Locate the cell with the specified text and output its [x, y] center coordinate. 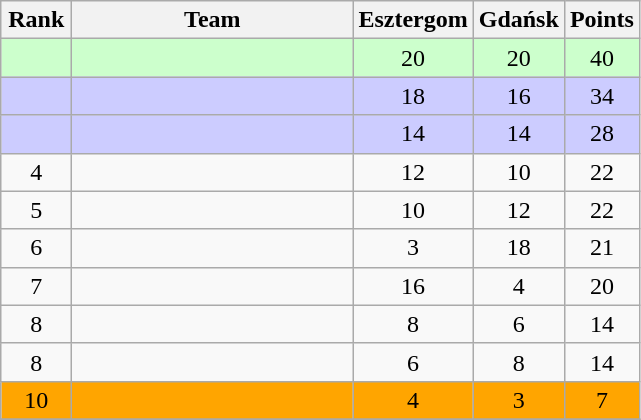
40 [602, 58]
Esztergom [413, 20]
21 [602, 248]
Points [602, 20]
28 [602, 134]
Rank [36, 20]
Team [212, 20]
Gdańsk [518, 20]
34 [602, 96]
5 [36, 210]
